Return the [x, y] coordinate for the center point of the cell that contains the specified text.  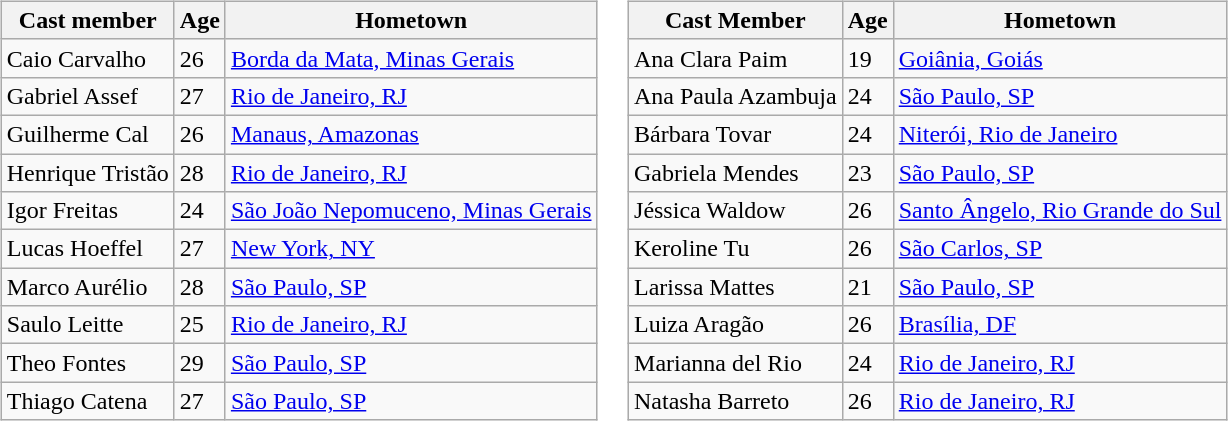
23 [868, 173]
Brasília, DF [1060, 325]
Gabriel Assef [88, 96]
Gabriela Mendes [736, 173]
Natasha Barreto [736, 401]
Jéssica Waldow [736, 211]
Marianna del Rio [736, 363]
19 [868, 58]
Larissa Mattes [736, 287]
Caio Carvalho [88, 58]
Saulo Leitte [88, 325]
Ana Clara Paim [736, 58]
Goiânia, Goiás [1060, 58]
Niterói, Rio de Janeiro [1060, 134]
Borda da Mata, Minas Gerais [411, 58]
Lucas Hoeffel [88, 249]
Ana Paula Azambuja [736, 96]
Guilherme Cal [88, 134]
Manaus, Amazonas [411, 134]
Santo Ângelo, Rio Grande do Sul [1060, 211]
Igor Freitas [88, 211]
Henrique Tristão [88, 173]
Keroline Tu [736, 249]
Bárbara Tovar [736, 134]
Cast member [88, 20]
Thiago Catena [88, 401]
Theo Fontes [88, 363]
Cast Member [736, 20]
São João Nepomuceno, Minas Gerais [411, 211]
Marco Aurélio [88, 287]
25 [200, 325]
29 [200, 363]
21 [868, 287]
Luiza Aragão [736, 325]
New York, NY [411, 249]
São Carlos, SP [1060, 249]
